Locate the cell with the specified text and output its (x, y) center coordinate. 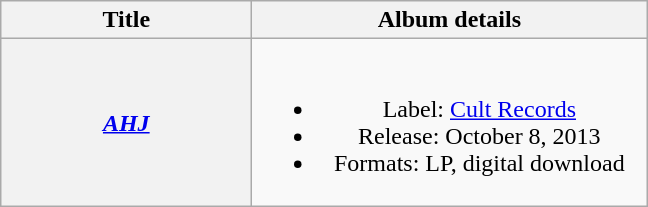
AHJ (126, 122)
Label: Cult RecordsRelease: October 8, 2013Formats: LP, digital download (450, 122)
Title (126, 20)
Album details (450, 20)
